Locate the cell with the specified text and output its [x, y] center coordinate. 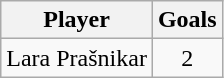
Lara Prašnikar [77, 58]
Player [77, 20]
Goals [187, 20]
2 [187, 58]
